Find where the given text appears and provide that cell's center as (X, Y) coordinate. 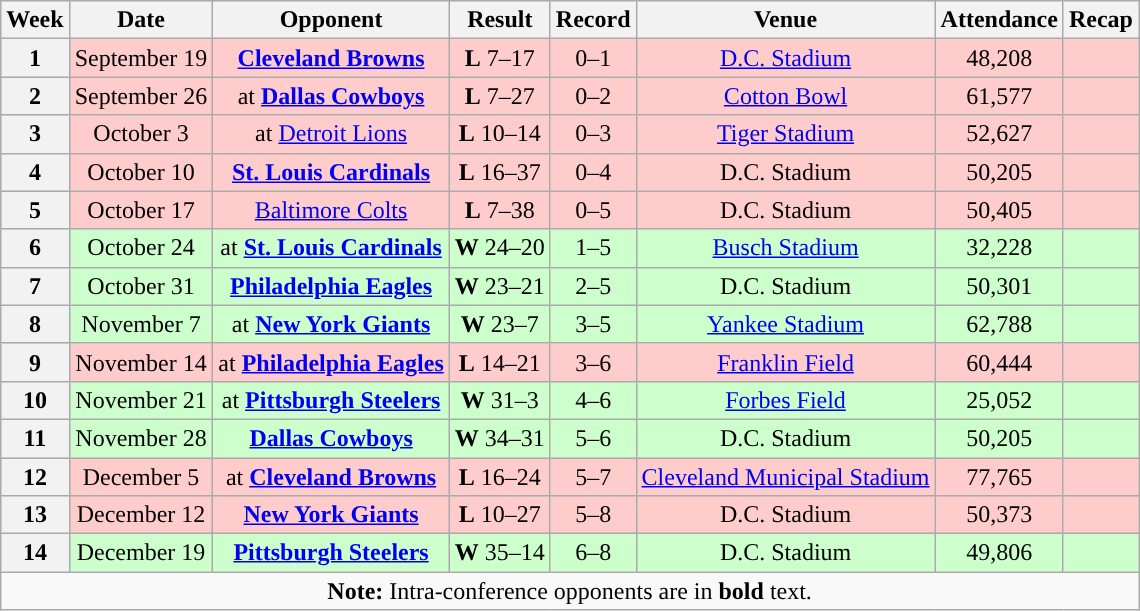
Cotton Bowl (786, 96)
New York Giants (331, 515)
Busch Stadium (786, 248)
at Detroit Lions (331, 134)
3–6 (593, 362)
2–5 (593, 286)
10 (35, 400)
St. Louis Cardinals (331, 172)
3 (35, 134)
8 (35, 324)
77,765 (999, 477)
14 (35, 553)
at Philadelphia Eagles (331, 362)
at Cleveland Browns (331, 477)
0–1 (593, 58)
December 5 (141, 477)
W 23–21 (500, 286)
W 24–20 (500, 248)
9 (35, 362)
60,444 (999, 362)
4–6 (593, 400)
Franklin Field (786, 362)
50,301 (999, 286)
Attendance (999, 20)
October 17 (141, 210)
49,806 (999, 553)
L 7–38 (500, 210)
6–8 (593, 553)
November 21 (141, 400)
October 24 (141, 248)
1 (35, 58)
at Dallas Cowboys (331, 96)
5 (35, 210)
11 (35, 438)
50,373 (999, 515)
0–4 (593, 172)
September 19 (141, 58)
4 (35, 172)
Philadelphia Eagles (331, 286)
Result (500, 20)
32,228 (999, 248)
Venue (786, 20)
November 28 (141, 438)
Pittsburgh Steelers (331, 553)
3–5 (593, 324)
October 10 (141, 172)
2 (35, 96)
L 7–17 (500, 58)
61,577 (999, 96)
5–8 (593, 515)
5–7 (593, 477)
5–6 (593, 438)
Tiger Stadium (786, 134)
6 (35, 248)
W 31–3 (500, 400)
December 19 (141, 553)
L 10–27 (500, 515)
at St. Louis Cardinals (331, 248)
L 16–24 (500, 477)
L 16–37 (500, 172)
Record (593, 20)
W 35–14 (500, 553)
1–5 (593, 248)
W 23–7 (500, 324)
Cleveland Browns (331, 58)
62,788 (999, 324)
Forbes Field (786, 400)
7 (35, 286)
13 (35, 515)
25,052 (999, 400)
Dallas Cowboys (331, 438)
52,627 (999, 134)
L 10–14 (500, 134)
L 7–27 (500, 96)
Baltimore Colts (331, 210)
48,208 (999, 58)
Cleveland Municipal Stadium (786, 477)
Week (35, 20)
L 14–21 (500, 362)
Note: Intra-conference opponents are in bold text. (570, 591)
at Pittsburgh Steelers (331, 400)
12 (35, 477)
Recap (1100, 20)
0–2 (593, 96)
50,405 (999, 210)
Yankee Stadium (786, 324)
Opponent (331, 20)
W 34–31 (500, 438)
September 26 (141, 96)
0–3 (593, 134)
November 14 (141, 362)
November 7 (141, 324)
December 12 (141, 515)
October 3 (141, 134)
Date (141, 20)
October 31 (141, 286)
at New York Giants (331, 324)
0–5 (593, 210)
